Extract the (X, Y) coordinate from the center of the cell holding the provided text.  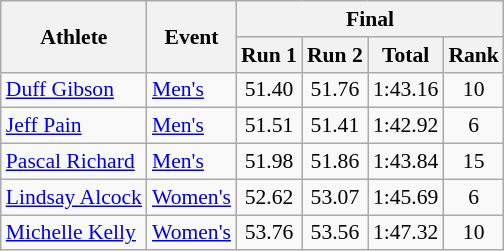
53.56 (335, 233)
Run 1 (269, 55)
51.40 (269, 90)
Total (406, 55)
Duff Gibson (74, 90)
Pascal Richard (74, 162)
51.41 (335, 126)
51.51 (269, 126)
Michelle Kelly (74, 233)
1:47.32 (406, 233)
Final (370, 19)
Lindsay Alcock (74, 197)
Event (192, 36)
1:42.92 (406, 126)
Athlete (74, 36)
Rank (474, 55)
51.76 (335, 90)
53.07 (335, 197)
51.98 (269, 162)
1:45.69 (406, 197)
52.62 (269, 197)
Jeff Pain (74, 126)
53.76 (269, 233)
1:43.16 (406, 90)
51.86 (335, 162)
Run 2 (335, 55)
1:43.84 (406, 162)
15 (474, 162)
